Return the (x, y) coordinate for the center point of the cell that contains the specified text.  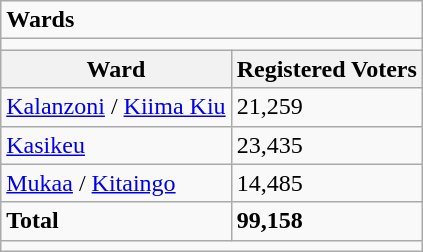
23,435 (326, 145)
Ward (116, 69)
Mukaa / Kitaingo (116, 183)
99,158 (326, 221)
Registered Voters (326, 69)
14,485 (326, 183)
21,259 (326, 107)
Kalanzoni / Kiima Kiu (116, 107)
Kasikeu (116, 145)
Wards (212, 20)
Total (116, 221)
